For the text-containing cell, return its midpoint in [X, Y] coordinate format. 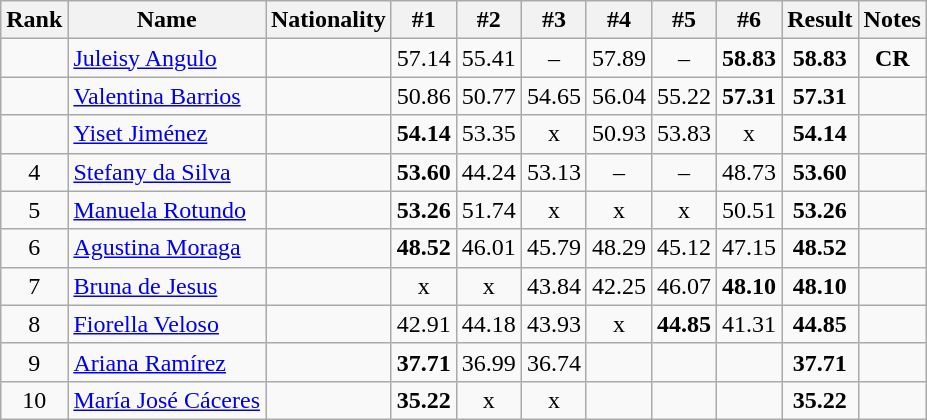
7 [34, 286]
Juleisy Angulo [167, 58]
44.24 [488, 172]
10 [34, 400]
4 [34, 172]
Bruna de Jesus [167, 286]
#4 [618, 20]
57.89 [618, 58]
Fiorella Veloso [167, 324]
36.74 [554, 362]
Name [167, 20]
43.93 [554, 324]
36.99 [488, 362]
55.41 [488, 58]
42.91 [424, 324]
48.73 [750, 172]
María José Cáceres [167, 400]
47.15 [750, 248]
56.04 [618, 96]
55.22 [684, 96]
Notes [892, 20]
45.79 [554, 248]
#1 [424, 20]
50.93 [618, 134]
50.77 [488, 96]
46.01 [488, 248]
6 [34, 248]
50.51 [750, 210]
#5 [684, 20]
8 [34, 324]
Valentina Barrios [167, 96]
#2 [488, 20]
44.18 [488, 324]
48.29 [618, 248]
CR [892, 58]
53.35 [488, 134]
Stefany da Silva [167, 172]
43.84 [554, 286]
Yiset Jiménez [167, 134]
#6 [750, 20]
Result [820, 20]
45.12 [684, 248]
41.31 [750, 324]
54.65 [554, 96]
57.14 [424, 58]
Ariana Ramírez [167, 362]
53.13 [554, 172]
51.74 [488, 210]
53.83 [684, 134]
46.07 [684, 286]
#3 [554, 20]
9 [34, 362]
Agustina Moraga [167, 248]
Nationality [329, 20]
50.86 [424, 96]
5 [34, 210]
Rank [34, 20]
42.25 [618, 286]
Manuela Rotundo [167, 210]
